Return [x, y] of the center of cell containing provided text 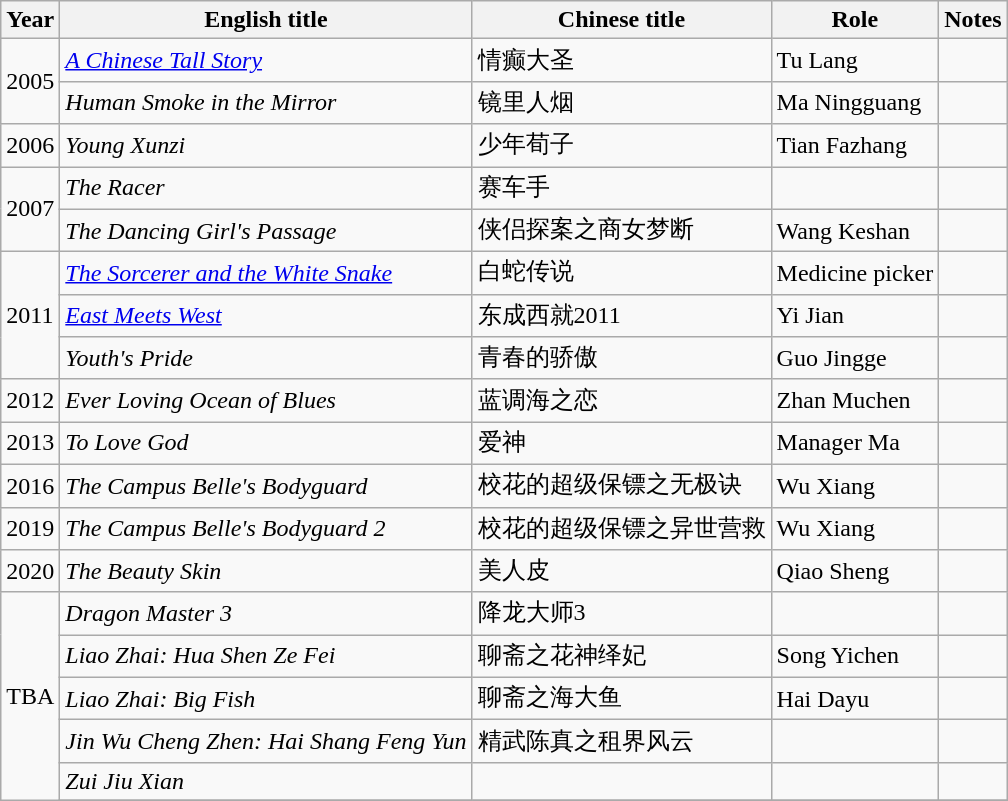
Wang Keshan [855, 230]
Dragon Master 3 [266, 614]
2012 [30, 400]
East Meets West [266, 316]
2019 [30, 528]
2007 [30, 208]
Liao Zhai: Big Fish [266, 698]
Guo Jingge [855, 358]
Year [30, 20]
青春的骄傲 [622, 358]
Hai Dayu [855, 698]
2020 [30, 572]
Medicine picker [855, 274]
爱神 [622, 444]
精武陈真之租界风云 [622, 742]
2011 [30, 316]
少年荀子 [622, 146]
东成西就2011 [622, 316]
美人皮 [622, 572]
Liao Zhai: Hua Shen Ze Fei [266, 656]
To Love God [266, 444]
Qiao Sheng [855, 572]
2016 [30, 486]
蓝调海之恋 [622, 400]
Ma Ningguang [855, 102]
Notes [973, 20]
The Sorcerer and the White Snake [266, 274]
Tu Lang [855, 60]
Manager Ma [855, 444]
聊斋之花神绎妃 [622, 656]
English title [266, 20]
情癫大圣 [622, 60]
The Beauty Skin [266, 572]
白蛇传说 [622, 274]
降龙大师3 [622, 614]
2013 [30, 444]
Yi Jian [855, 316]
Zui Jiu Xian [266, 781]
The Racer [266, 188]
A Chinese Tall Story [266, 60]
Human Smoke in the Mirror [266, 102]
The Campus Belle's Bodyguard 2 [266, 528]
2006 [30, 146]
Song Yichen [855, 656]
聊斋之海大鱼 [622, 698]
2005 [30, 82]
Young Xunzi [266, 146]
赛车手 [622, 188]
侠侣探案之商女梦断 [622, 230]
Tian Fazhang [855, 146]
Ever Loving Ocean of Blues [266, 400]
TBA [30, 696]
校花的超级保镖之无极诀 [622, 486]
Chinese title [622, 20]
The Dancing Girl's Passage [266, 230]
Youth's Pride [266, 358]
The Campus Belle's Bodyguard [266, 486]
校花的超级保镖之异世营救 [622, 528]
Zhan Muchen [855, 400]
Jin Wu Cheng Zhen: Hai Shang Feng Yun [266, 742]
镜里人烟 [622, 102]
Role [855, 20]
